Extract the [X, Y] coordinate from the center of the cell holding the provided text.  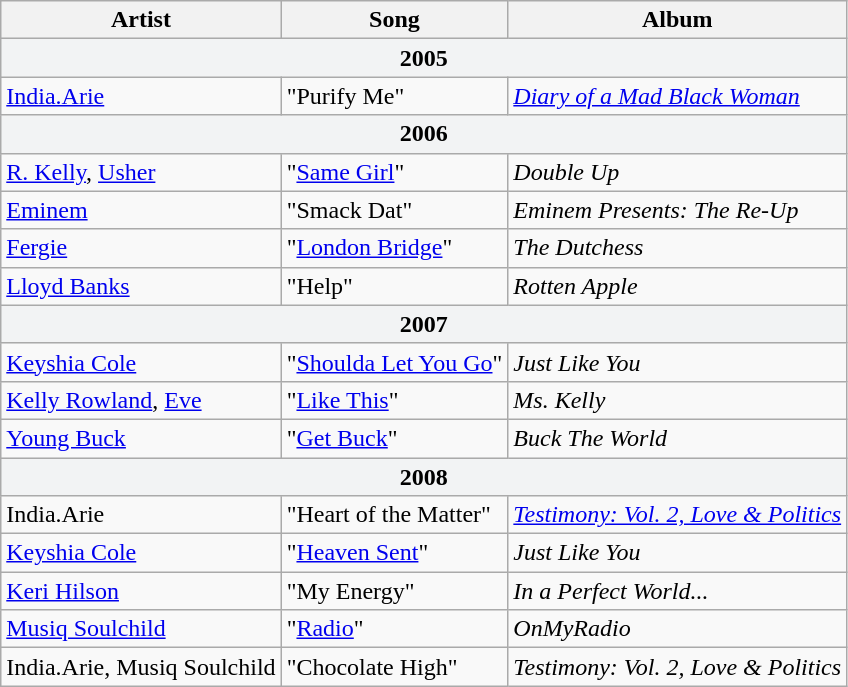
Ms. Kelly [678, 400]
2007 [424, 324]
"Shoulda Let You Go" [394, 362]
Song [394, 20]
Musiq Soulchild [141, 629]
"Smack Dat" [394, 210]
2005 [424, 58]
Fergie [141, 248]
"Get Buck" [394, 438]
"Help" [394, 286]
Artist [141, 20]
Rotten Apple [678, 286]
Young Buck [141, 438]
India.Arie, Musiq Soulchild [141, 667]
The Dutchess [678, 248]
"Heaven Sent" [394, 553]
Eminem [141, 210]
Eminem Presents: The Re-Up [678, 210]
Kelly Rowland, Eve [141, 400]
Album [678, 20]
In a Perfect World... [678, 591]
2006 [424, 134]
"Heart of the Matter" [394, 515]
"Same Girl" [394, 172]
2008 [424, 477]
"Chocolate High" [394, 667]
Keri Hilson [141, 591]
Buck The World [678, 438]
Diary of a Mad Black Woman [678, 96]
OnMyRadio [678, 629]
R. Kelly, Usher [141, 172]
Lloyd Banks [141, 286]
"Like This" [394, 400]
Double Up [678, 172]
"My Energy" [394, 591]
"Purify Me" [394, 96]
"Radio" [394, 629]
"London Bridge" [394, 248]
